Provide the (X, Y) coordinate of the cell's center where the given text is located.  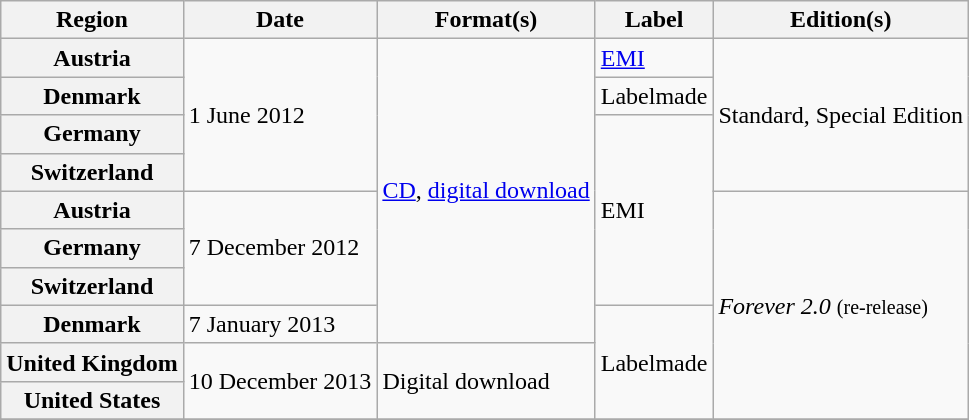
1 June 2012 (280, 115)
Digital download (486, 381)
United Kingdom (92, 362)
United States (92, 400)
Date (280, 20)
CD, digital download (486, 191)
7 December 2012 (280, 248)
Label (654, 20)
Forever 2.0 (re-release) (841, 305)
7 January 2013 (280, 324)
Region (92, 20)
Format(s) (486, 20)
Standard, Special Edition (841, 115)
10 December 2013 (280, 381)
Edition(s) (841, 20)
